Detect which cell encompasses the target text, then output its (x, y) center coordinate. 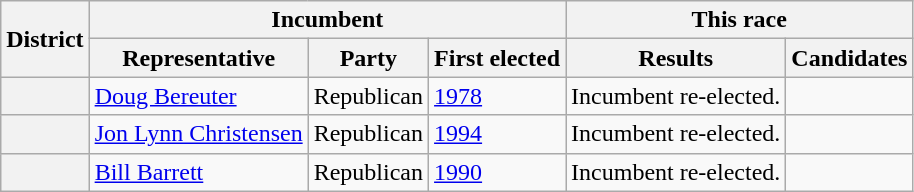
Jon Lynn Christensen (198, 134)
Candidates (850, 58)
Party (368, 58)
Results (676, 58)
1994 (498, 134)
1990 (498, 172)
First elected (498, 58)
Representative (198, 58)
1978 (498, 96)
District (45, 39)
This race (740, 20)
Incumbent (327, 20)
Doug Bereuter (198, 96)
Bill Barrett (198, 172)
